Scan for the cell matching the given text and deliver its [X, Y] coordinate at center. 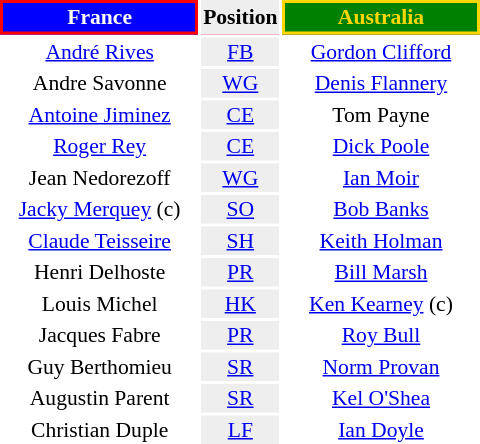
André Rives [100, 52]
Ken Kearney (c) [381, 304]
Tom Payne [381, 114]
Louis Michel [100, 304]
Bill Marsh [381, 272]
Roger Rey [100, 146]
Claude Teisseire [100, 240]
Augustin Parent [100, 398]
LF [240, 430]
Kel O'Shea [381, 398]
SO [240, 209]
Gordon Clifford [381, 52]
FB [240, 52]
Jean Nedorezoff [100, 178]
Andre Savonne [100, 83]
Henri Delhoste [100, 272]
Australia [381, 17]
Jacques Fabre [100, 335]
HK [240, 304]
Roy Bull [381, 335]
Denis Flannery [381, 83]
Ian Moir [381, 178]
Jacky Merquey (c) [100, 209]
Christian Duple [100, 430]
Norm Provan [381, 366]
Guy Berthomieu [100, 366]
Keith Holman [381, 240]
Dick Poole [381, 146]
Bob Banks [381, 209]
SH [240, 240]
France [100, 17]
Ian Doyle [381, 430]
Antoine Jiminez [100, 114]
Position [240, 17]
